Detect which cell encompasses the target text, then output its (X, Y) center coordinate. 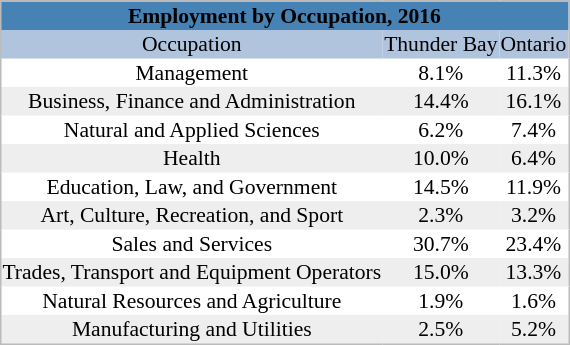
8.1% (441, 72)
23.4% (534, 244)
Employment by Occupation, 2016 (284, 16)
14.5% (441, 186)
Management (191, 72)
5.2% (534, 330)
7.4% (534, 130)
10.0% (441, 158)
2.3% (441, 215)
Health (191, 158)
Art, Culture, Recreation, and Sport (191, 215)
6.4% (534, 158)
15.0% (441, 272)
Natural Resources and Agriculture (191, 300)
Natural and Applied Sciences (191, 130)
14.4% (441, 101)
Sales and Services (191, 244)
16.1% (534, 101)
1.6% (534, 300)
Education, Law, and Government (191, 186)
Ontario (534, 44)
13.3% (534, 272)
6.2% (441, 130)
11.9% (534, 186)
Thunder Bay (441, 44)
3.2% (534, 215)
Occupation (191, 44)
11.3% (534, 72)
Manufacturing and Utilities (191, 330)
1.9% (441, 300)
30.7% (441, 244)
Trades, Transport and Equipment Operators (191, 272)
2.5% (441, 330)
Business, Finance and Administration (191, 101)
